Scan for the cell matching the given text and deliver its (X, Y) coordinate at center. 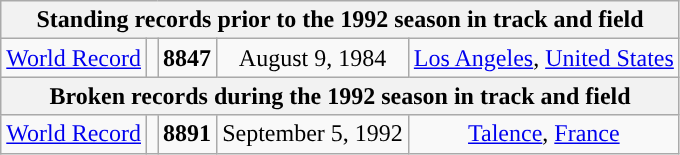
8847 (188, 58)
Standing records prior to the 1992 season in track and field (340, 20)
August 9, 1984 (313, 58)
Broken records during the 1992 season in track and field (340, 96)
September 5, 1992 (313, 134)
Talence, France (544, 134)
8891 (188, 134)
Los Angeles, United States (544, 58)
